Scan for the cell matching the given text and deliver its [X, Y] coordinate at center. 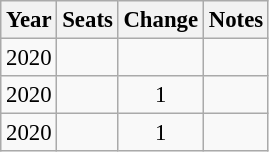
Change [160, 20]
Year [29, 20]
Notes [236, 20]
Seats [88, 20]
